Output the (X, Y) coordinate of the center of the cell containing the given text.  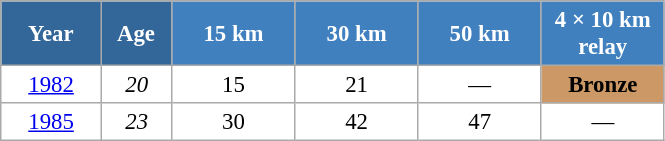
30 (234, 122)
4 × 10 km relay (602, 34)
1985 (52, 122)
15 km (234, 34)
23 (136, 122)
15 (234, 85)
1982 (52, 85)
21 (356, 85)
Bronze (602, 85)
50 km (480, 34)
30 km (356, 34)
Age (136, 34)
20 (136, 85)
47 (480, 122)
42 (356, 122)
Year (52, 34)
